Identify which cell holds the provided text, then report its [X, Y] central coordinate. 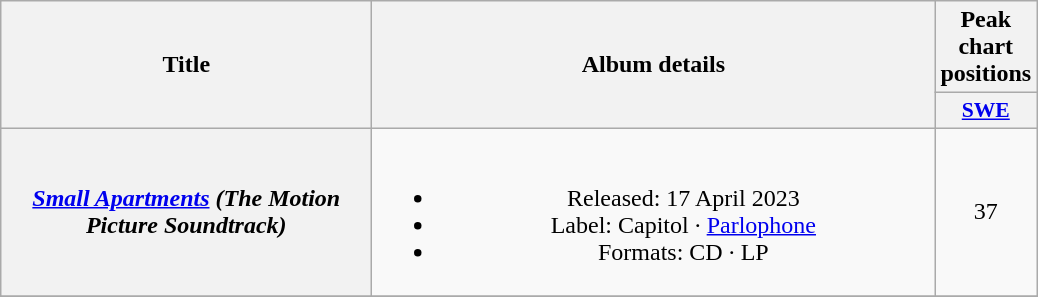
37 [986, 212]
SWE [986, 111]
Album details [654, 65]
Small Apartments (The Motion Picture Soundtrack) [186, 212]
Peak chart positions [986, 47]
Title [186, 65]
Released: 17 April 2023Label: Capitol · ParlophoneFormats: CD · LP [654, 212]
